Determine the [X, Y] coordinate at the center of the cell enclosing the given text.  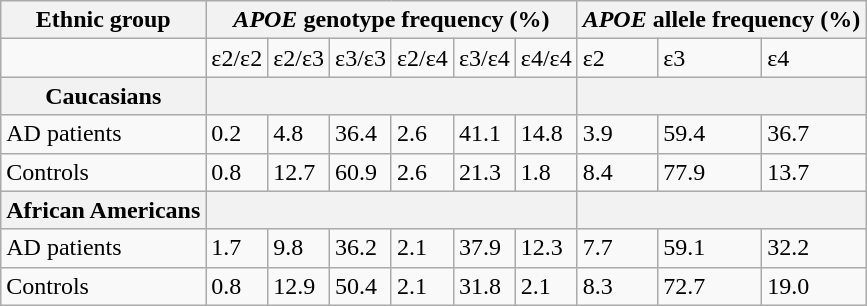
9.8 [299, 248]
12.3 [546, 248]
36.4 [361, 134]
36.2 [361, 248]
3.9 [618, 134]
1.8 [546, 172]
7.7 [618, 248]
Ethnic group [104, 20]
ε2/ε3 [299, 58]
41.1 [484, 134]
ε3 [710, 58]
ε3/ε4 [484, 58]
12.9 [299, 286]
13.7 [814, 172]
77.9 [710, 172]
37.9 [484, 248]
ε2 [618, 58]
31.8 [484, 286]
ε3/ε3 [361, 58]
50.4 [361, 286]
4.8 [299, 134]
59.4 [710, 134]
12.7 [299, 172]
14.8 [546, 134]
APOE allele frequency (%) [722, 20]
32.2 [814, 248]
ε2/ε4 [422, 58]
APOE genotype frequency (%) [392, 20]
21.3 [484, 172]
ε4/ε4 [546, 58]
72.7 [710, 286]
59.1 [710, 248]
Caucasians [104, 96]
0.2 [237, 134]
8.3 [618, 286]
19.0 [814, 286]
ε4 [814, 58]
8.4 [618, 172]
ε2/ε2 [237, 58]
African Americans [104, 210]
36.7 [814, 134]
60.9 [361, 172]
1.7 [237, 248]
